Search for the cell housing the specified text and yield its [X, Y] center coordinate. 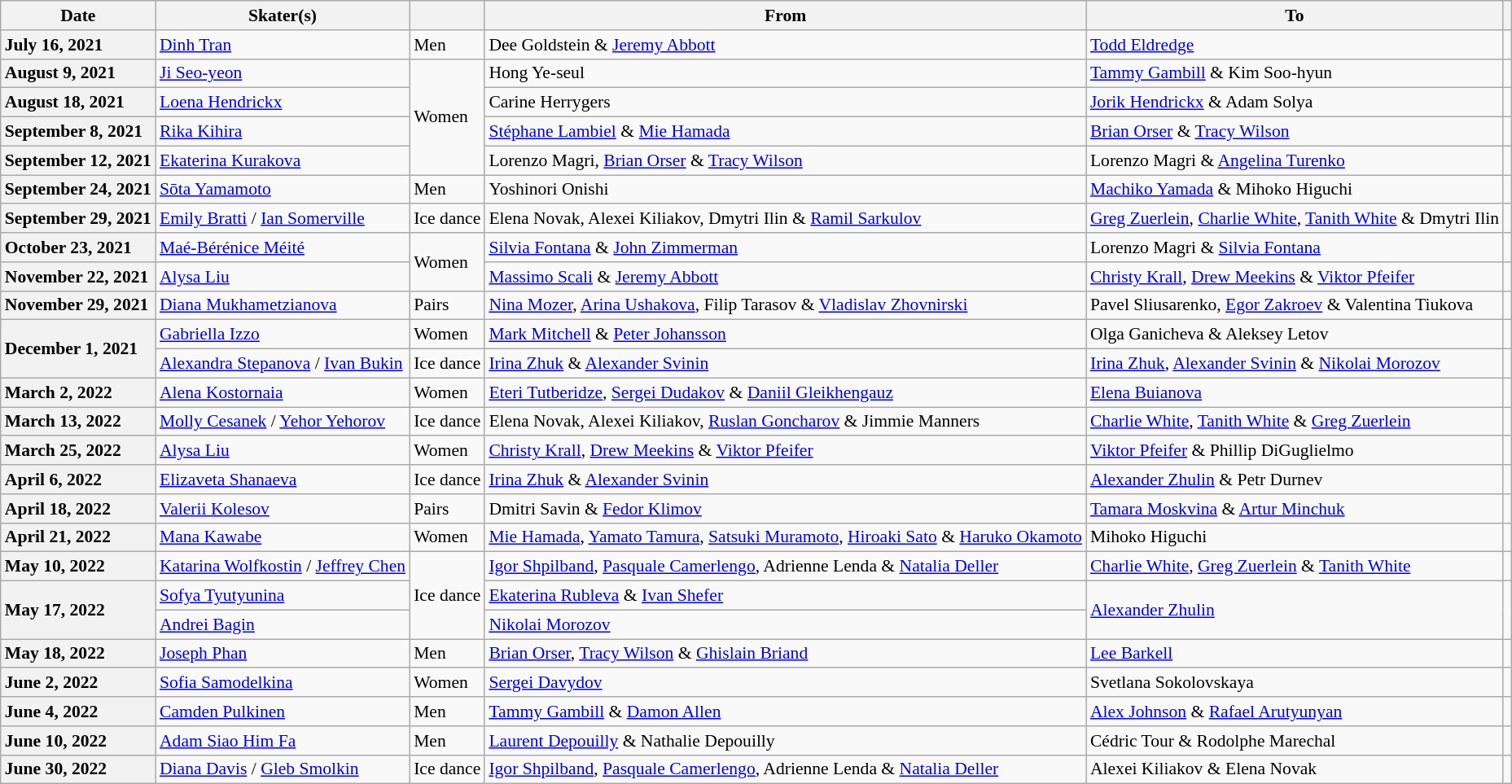
Yoshinori Onishi [785, 190]
August 18, 2021 [78, 103]
Irina Zhuk, Alexander Svinin & Nikolai Morozov [1295, 364]
Alexander Zhulin & Petr Durnev [1295, 480]
Valerii Kolesov [283, 509]
Sōta Yamamoto [283, 190]
Tammy Gambill & Kim Soo-hyun [1295, 73]
Adam Siao Him Fa [283, 741]
Tammy Gambill & Damon Allen [785, 712]
Sofya Tyutyunina [283, 596]
March 13, 2022 [78, 422]
Nina Mozer, Arina Ushakova, Filip Tarasov & Vladislav Zhovnirski [785, 305]
Mie Hamada, Yamato Tamura, Satsuki Muramoto, Hiroaki Sato & Haruko Okamoto [785, 537]
Elena Novak, Alexei Kiliakov, Ruslan Goncharov & Jimmie Manners [785, 422]
Dee Goldstein & Jeremy Abbott [785, 45]
August 9, 2021 [78, 73]
June 10, 2022 [78, 741]
April 18, 2022 [78, 509]
July 16, 2021 [78, 45]
Charlie White, Tanith White & Greg Zuerlein [1295, 422]
Brian Orser, Tracy Wilson & Ghislain Briand [785, 654]
Viktor Pfeifer & Phillip DiGuglielmo [1295, 451]
Alex Johnson & Rafael Arutyunyan [1295, 712]
Lee Barkell [1295, 654]
Elizaveta Shanaeva [283, 480]
Alexei Kiliakov & Elena Novak [1295, 769]
September 8, 2021 [78, 132]
Lorenzo Magri & Angelina Turenko [1295, 160]
May 17, 2022 [78, 611]
Lorenzo Magri & Silvia Fontana [1295, 247]
Emily Bratti / Ian Somerville [283, 219]
Skater(s) [283, 15]
April 21, 2022 [78, 537]
Rika Kihira [283, 132]
Molly Cesanek / Yehor Yehorov [283, 422]
Diana Mukhametzianova [283, 305]
Machiko Yamada & Mihoko Higuchi [1295, 190]
March 2, 2022 [78, 392]
December 1, 2021 [78, 348]
April 6, 2022 [78, 480]
Eteri Tutberidze, Sergei Dudakov & Daniil Gleikhengauz [785, 392]
Dinh Tran [283, 45]
Ekaterina Rubleva & Ivan Shefer [785, 596]
Todd Eldredge [1295, 45]
Nikolai Morozov [785, 624]
Alexander Zhulin [1295, 611]
Gabriella Izzo [283, 335]
June 30, 2022 [78, 769]
Ji Seo-yeon [283, 73]
Sofia Samodelkina [283, 683]
Hong Ye-seul [785, 73]
Alexandra Stepanova / Ivan Bukin [283, 364]
Joseph Phan [283, 654]
Ekaterina Kurakova [283, 160]
Loena Hendrickx [283, 103]
Katarina Wolfkostin / Jeffrey Chen [283, 567]
Olga Ganicheva & Aleksey Letov [1295, 335]
Laurent Depouilly & Nathalie Depouilly [785, 741]
November 22, 2021 [78, 277]
Cédric Tour & Rodolphe Marechal [1295, 741]
Mark Mitchell & Peter Johansson [785, 335]
Jorik Hendrickx & Adam Solya [1295, 103]
Mihoko Higuchi [1295, 537]
March 25, 2022 [78, 451]
From [785, 15]
June 2, 2022 [78, 683]
Silvia Fontana & John Zimmerman [785, 247]
Camden Pulkinen [283, 712]
Alena Kostornaia [283, 392]
May 10, 2022 [78, 567]
June 4, 2022 [78, 712]
Maé-Bérénice Méité [283, 247]
Charlie White, Greg Zuerlein & Tanith White [1295, 567]
Greg Zuerlein, Charlie White, Tanith White & Dmytri Ilin [1295, 219]
September 12, 2021 [78, 160]
Stéphane Lambiel & Mie Hamada [785, 132]
Tamara Moskvina & Artur Minchuk [1295, 509]
Elena Buianova [1295, 392]
Carine Herrygers [785, 103]
November 29, 2021 [78, 305]
Elena Novak, Alexei Kiliakov, Dmytri Ilin & Ramil Sarkulov [785, 219]
To [1295, 15]
Mana Kawabe [283, 537]
Andrei Bagin [283, 624]
Date [78, 15]
September 29, 2021 [78, 219]
Diana Davis / Gleb Smolkin [283, 769]
Lorenzo Magri, Brian Orser & Tracy Wilson [785, 160]
Sergei Davydov [785, 683]
Svetlana Sokolovskaya [1295, 683]
September 24, 2021 [78, 190]
Pavel Sliusarenko, Egor Zakroev & Valentina Tiukova [1295, 305]
October 23, 2021 [78, 247]
May 18, 2022 [78, 654]
Brian Orser & Tracy Wilson [1295, 132]
Massimo Scali & Jeremy Abbott [785, 277]
Dmitri Savin & Fedor Klimov [785, 509]
